Output the [X, Y] coordinate of the center of the cell containing the given text.  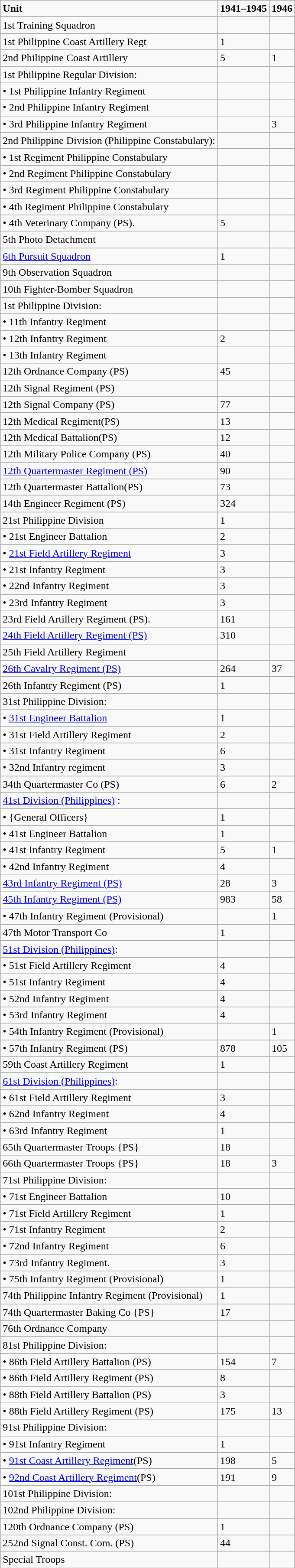
51st Division (Philippines): [109, 949]
• 3rd Regiment Philippine Constabulary [109, 190]
24th Field Artillery Regiment (PS) [109, 636]
• 71st Engineer Battalion [109, 1196]
• 47th Infantry Regiment (Provisional) [109, 916]
71st Philippine Division: [109, 1180]
31st Philippine Division: [109, 701]
77 [243, 404]
59th Coast Artillery Regiment [109, 1065]
7 [282, 1362]
6th Pursuit Squadron [109, 256]
• 61st Field Artillery Regiment [109, 1098]
• 41st Engineer Battalion [109, 834]
105 [282, 1048]
47th Motor Transport Co [109, 932]
44 [243, 1543]
175 [243, 1411]
2nd Philippine Division (Philippine Constabulary): [109, 140]
91st Philippine Division: [109, 1428]
• 57th Infantry Regiment (PS) [109, 1048]
9 [282, 1477]
154 [243, 1362]
28 [243, 883]
101st Philippine Division: [109, 1493]
264 [243, 668]
120th Ordnance Company (PS) [109, 1526]
• 41st Infantry Regiment [109, 850]
1st Philippine Regular Division: [109, 75]
76th Ordnance Company [109, 1329]
90 [243, 470]
65th Quartermaster Troops {PS} [109, 1147]
• 63rd Infantry Regiment [109, 1131]
74th Philippine Infantry Regiment (Provisional) [109, 1296]
1946 [282, 9]
• 3rd Philippine Infantry Regiment [109, 124]
5th Photo Detachment [109, 240]
• 21st Infantry Regiment [109, 570]
• 92nd Coast Artillery Regiment(PS) [109, 1477]
23rd Field Artillery Regiment (PS). [109, 619]
• 52nd Infantry Regiment [109, 998]
• 12th Infantry Regiment [109, 339]
Special Troops [109, 1560]
• 1st Philippine Infantry Regiment [109, 91]
• 31st Field Artillery Regiment [109, 735]
10th Fighter-Bomber Squadron [109, 289]
• 91st Infantry Regiment [109, 1444]
1941–1945 [243, 9]
1st Philippine Division: [109, 306]
41st Division (Philippines) : [109, 801]
• 51st Field Artillery Regiment [109, 965]
• {General Officers} [109, 817]
• 91st Coast Artillery Regiment(PS) [109, 1460]
• 22nd Infantry Regiment [109, 586]
• 4th Regiment Philippine Constabulary [109, 207]
102nd Philippine Division: [109, 1510]
191 [243, 1477]
12th Signal Company (PS) [109, 404]
161 [243, 619]
• 51st Infantry Regiment [109, 982]
310 [243, 636]
12th Military Police Company (PS) [109, 454]
61st Division (Philippines): [109, 1081]
• 54th Infantry Regiment (Provisional) [109, 1032]
10 [243, 1196]
• 72nd Infantry Regiment [109, 1246]
• 13th Infantry Regiment [109, 355]
1st Training Squadron [109, 25]
12th Quartermaster Battalion(PS) [109, 487]
14th Engineer Regiment (PS) [109, 504]
12th Medical Battalion(PS) [109, 437]
• 73rd Infantry Regiment. [109, 1263]
12th Ordnance Company (PS) [109, 372]
• 42nd Infantry Regiment [109, 867]
12th Quartermaster Regiment (PS) [109, 470]
• 86th Field Artillery Battalion (PS) [109, 1362]
26th Cavalry Regiment (PS) [109, 668]
198 [243, 1460]
• 4th Veterinary Company (PS). [109, 223]
• 31st Infantry Regiment [109, 751]
• 62nd Infantry Regiment [109, 1114]
• 53rd Infantry Regiment [109, 1015]
• 31st Engineer Battalion [109, 718]
81st Philippine Division: [109, 1345]
• 71st Field Artillery Regiment [109, 1213]
45th Infantry Regiment (PS) [109, 900]
• 86th Field Artillery Regiment (PS) [109, 1378]
• 11th Infantry Regiment [109, 322]
• 2nd Philippine Infantry Regiment [109, 108]
1st Philippine Coast Artillery Regt [109, 42]
• 23rd Infantry Regiment [109, 603]
21st Philippine Division [109, 520]
58 [282, 900]
12th Signal Regiment (PS) [109, 388]
252nd Signal Const. Com. (PS) [109, 1543]
• 1st Regiment Philippine Constabulary [109, 157]
74th Quartermaster Baking Co {PS} [109, 1312]
17 [243, 1312]
40 [243, 454]
12th Medical Regiment(PS) [109, 421]
• 21st Field Artillery Regiment [109, 553]
• 32nd Infantry regiment [109, 768]
• 75th Infantry Regiment (Provisional) [109, 1279]
• 2nd Regiment Philippine Constabulary [109, 173]
2nd Philippine Coast Artillery [109, 58]
324 [243, 504]
9th Observation Squadron [109, 273]
73 [243, 487]
34th Quartermaster Co (PS) [109, 784]
12 [243, 437]
• 88th Field Artillery Regiment (PS) [109, 1411]
8 [243, 1378]
26th Infantry Regiment (PS) [109, 685]
25th Field Artillery Regiment [109, 652]
983 [243, 900]
878 [243, 1048]
43rd Infantry Regiment (PS) [109, 883]
45 [243, 372]
Unit [109, 9]
37 [282, 668]
• 88th Field Artillery Battalion (PS) [109, 1395]
• 71st Infantry Regiment [109, 1229]
• 21st Engineer Battalion [109, 537]
66th Quartermaster Troops {PS} [109, 1164]
